Capture the cell that displays the provided text and extract its [x, y] central coordinate. 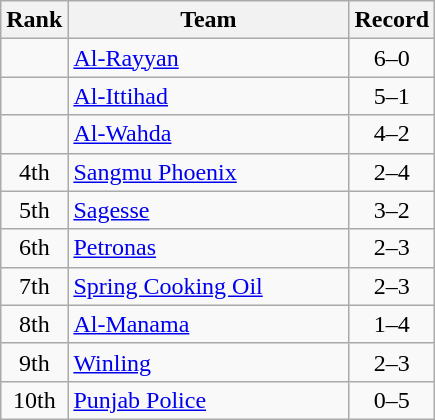
Al-Ittihad [208, 96]
10th [34, 400]
Team [208, 20]
7th [34, 286]
Sangmu Phoenix [208, 172]
6–0 [392, 58]
Punjab Police [208, 400]
4–2 [392, 134]
4th [34, 172]
8th [34, 324]
Sagesse [208, 210]
Winling [208, 362]
Petronas [208, 248]
3–2 [392, 210]
Rank [34, 20]
0–5 [392, 400]
Spring Cooking Oil [208, 286]
Al-Wahda [208, 134]
Al-Manama [208, 324]
2–4 [392, 172]
5–1 [392, 96]
1–4 [392, 324]
Record [392, 20]
6th [34, 248]
Al-Rayyan [208, 58]
9th [34, 362]
5th [34, 210]
